Identify which cell holds the provided text, then report its (X, Y) central coordinate. 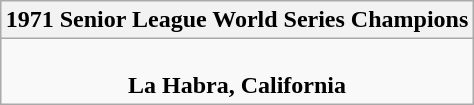
1971 Senior League World Series Champions (237, 20)
La Habra, California (237, 72)
